Find where the given text appears and provide that cell's center as [X, Y] coordinate. 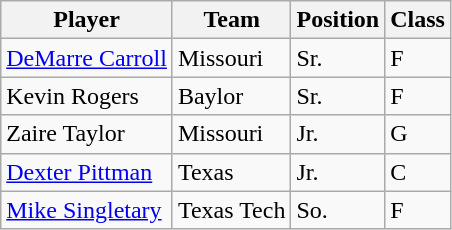
Zaire Taylor [87, 134]
C [418, 172]
Team [232, 20]
Baylor [232, 96]
Texas [232, 172]
Mike Singletary [87, 210]
Position [338, 20]
G [418, 134]
Dexter Pittman [87, 172]
Player [87, 20]
Texas Tech [232, 210]
DeMarre Carroll [87, 58]
So. [338, 210]
Kevin Rogers [87, 96]
Class [418, 20]
